Detect which cell encompasses the target text, then output its [x, y] center coordinate. 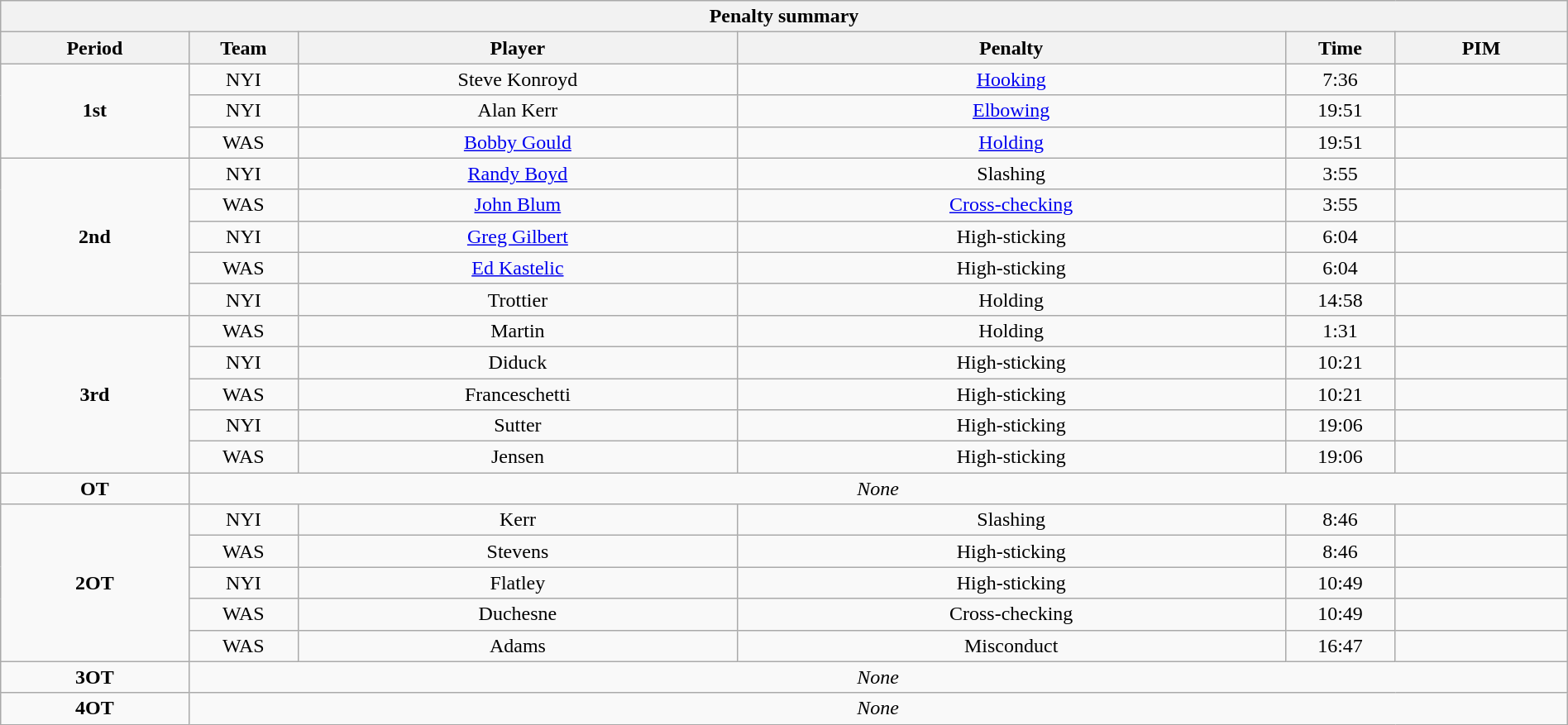
Bobby Gould [518, 142]
Adams [518, 646]
7:36 [1340, 79]
Kerr [518, 520]
Greg Gilbert [518, 236]
Martin [518, 331]
Elbowing [1011, 111]
Period [94, 48]
Hooking [1011, 79]
3OT [94, 677]
Alan Kerr [518, 111]
1st [94, 111]
2OT [94, 583]
Ed Kastelic [518, 268]
3rd [94, 394]
1:31 [1340, 331]
John Blum [518, 205]
14:58 [1340, 299]
Diduck [518, 362]
Misconduct [1011, 646]
Duchesne [518, 614]
Stevens [518, 551]
Time [1340, 48]
PIM [1481, 48]
16:47 [1340, 646]
Player [518, 48]
Team [243, 48]
Penalty summary [784, 17]
OT [94, 489]
4OT [94, 708]
Flatley [518, 583]
Jensen [518, 457]
Randy Boyd [518, 174]
2nd [94, 236]
Penalty [1011, 48]
Steve Konroyd [518, 79]
Franceschetti [518, 394]
Trottier [518, 299]
Sutter [518, 426]
